Output the [X, Y] coordinate of the center of the cell containing the given text.  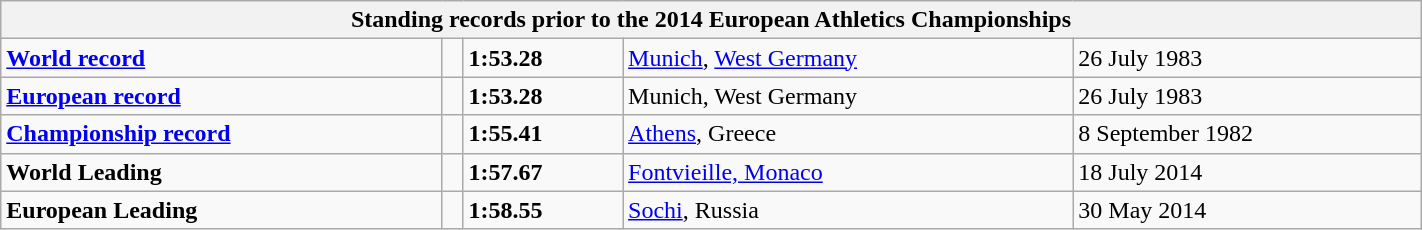
Sochi, Russia [848, 210]
European Leading [222, 210]
Standing records prior to the 2014 European Athletics Championships [711, 20]
Championship record [222, 134]
World Leading [222, 172]
30 May 2014 [1247, 210]
18 July 2014 [1247, 172]
Athens, Greece [848, 134]
Fontvieille, Monaco [848, 172]
1:55.41 [543, 134]
European record [222, 96]
World record [222, 58]
1:57.67 [543, 172]
1:58.55 [543, 210]
8 September 1982 [1247, 134]
